Capture the cell that displays the provided text and extract its (X, Y) central coordinate. 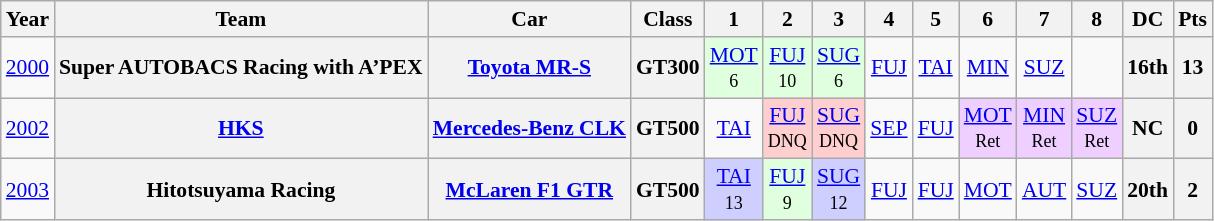
NC (1148, 128)
SUG12 (838, 190)
Team (241, 19)
MINRet (1044, 128)
2002 (28, 128)
Mercedes-Benz CLK (530, 128)
MOT6 (734, 68)
0 (1192, 128)
16th (1148, 68)
Hitotsuyama Racing (241, 190)
Class (668, 19)
20th (1148, 190)
1 (734, 19)
TAI13 (734, 190)
GT300 (668, 68)
13 (1192, 68)
5 (936, 19)
MOTRet (988, 128)
FUJ10 (788, 68)
2003 (28, 190)
Year (28, 19)
3 (838, 19)
HKS (241, 128)
FUJDNQ (788, 128)
FUJ9 (788, 190)
Pts (1192, 19)
4 (888, 19)
AUT (1044, 190)
8 (1096, 19)
McLaren F1 GTR (530, 190)
SUZRet (1096, 128)
7 (1044, 19)
MIN (988, 68)
Toyota MR-S (530, 68)
SEP (888, 128)
MOT (988, 190)
2000 (28, 68)
SUGDNQ (838, 128)
6 (988, 19)
Car (530, 19)
DC (1148, 19)
Super AUTOBACS Racing with A’PEX (241, 68)
SUG6 (838, 68)
